Scan for the cell matching the given text and deliver its [X, Y] coordinate at center. 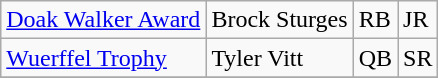
JR [418, 20]
SR [418, 58]
Wuerffel Trophy [104, 58]
Brock Sturges [280, 20]
Tyler Vitt [280, 58]
RB [375, 20]
Doak Walker Award [104, 20]
QB [375, 58]
